Search for the cell housing the specified text and yield its [X, Y] center coordinate. 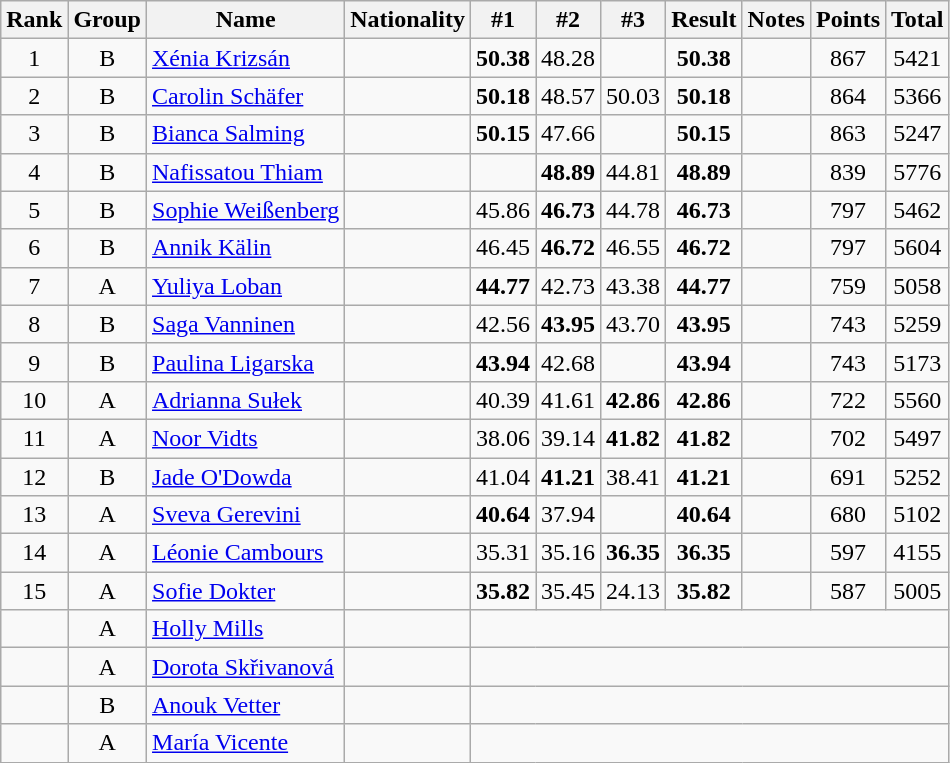
5005 [918, 591]
35.16 [568, 553]
759 [848, 286]
Name [246, 20]
Result [704, 20]
Total [918, 20]
1 [34, 58]
2 [34, 96]
39.14 [568, 438]
Sveva Gerevini [246, 515]
Bianca Salming [246, 134]
Notes [776, 20]
24.13 [634, 591]
37.94 [568, 515]
12 [34, 477]
Carolin Schäfer [246, 96]
43.70 [634, 324]
46.55 [634, 248]
9 [34, 362]
7 [34, 286]
5776 [918, 172]
5173 [918, 362]
45.86 [502, 210]
Xénia Krizsán [246, 58]
42.68 [568, 362]
Group [108, 20]
4 [34, 172]
15 [34, 591]
5462 [918, 210]
41.61 [568, 400]
722 [848, 400]
Adrianna Sułek [246, 400]
Annik Kälin [246, 248]
43.38 [634, 286]
38.41 [634, 477]
5259 [918, 324]
5247 [918, 134]
Rank [34, 20]
35.45 [568, 591]
Nafissatou Thiam [246, 172]
839 [848, 172]
863 [848, 134]
Saga Vanninen [246, 324]
María Vicente [246, 743]
#1 [502, 20]
5058 [918, 286]
5604 [918, 248]
42.56 [502, 324]
10 [34, 400]
5102 [918, 515]
5252 [918, 477]
Anouk Vetter [246, 705]
864 [848, 96]
867 [848, 58]
35.31 [502, 553]
8 [34, 324]
5497 [918, 438]
5366 [918, 96]
702 [848, 438]
44.78 [634, 210]
50.03 [634, 96]
Nationality [408, 20]
587 [848, 591]
Points [848, 20]
47.66 [568, 134]
40.39 [502, 400]
5 [34, 210]
Sofie Dokter [246, 591]
38.06 [502, 438]
Dorota Skřivanová [246, 667]
41.04 [502, 477]
4155 [918, 553]
Jade O'Dowda [246, 477]
48.57 [568, 96]
#2 [568, 20]
13 [34, 515]
597 [848, 553]
48.28 [568, 58]
Léonie Cambours [246, 553]
44.81 [634, 172]
5560 [918, 400]
Sophie Weißenberg [246, 210]
Noor Vidts [246, 438]
5421 [918, 58]
3 [34, 134]
46.45 [502, 248]
680 [848, 515]
#3 [634, 20]
Holly Mills [246, 629]
14 [34, 553]
691 [848, 477]
6 [34, 248]
42.73 [568, 286]
Yuliya Loban [246, 286]
11 [34, 438]
Paulina Ligarska [246, 362]
